Return the [X, Y] coordinate for the center point of the cell that contains the specified text.  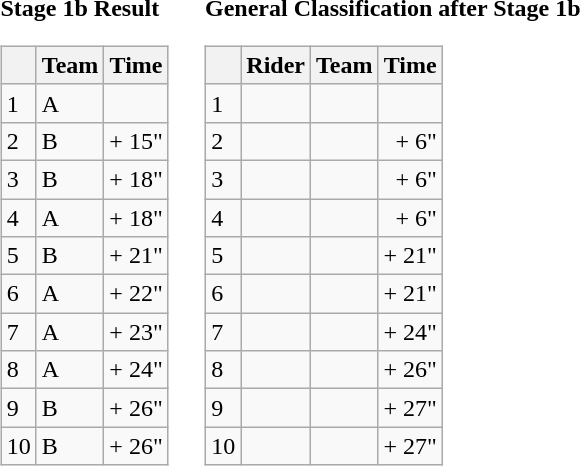
+ 23" [136, 332]
+ 22" [136, 294]
+ 15" [136, 141]
Rider [276, 65]
